Locate the cell with the specified text and output its (x, y) center coordinate. 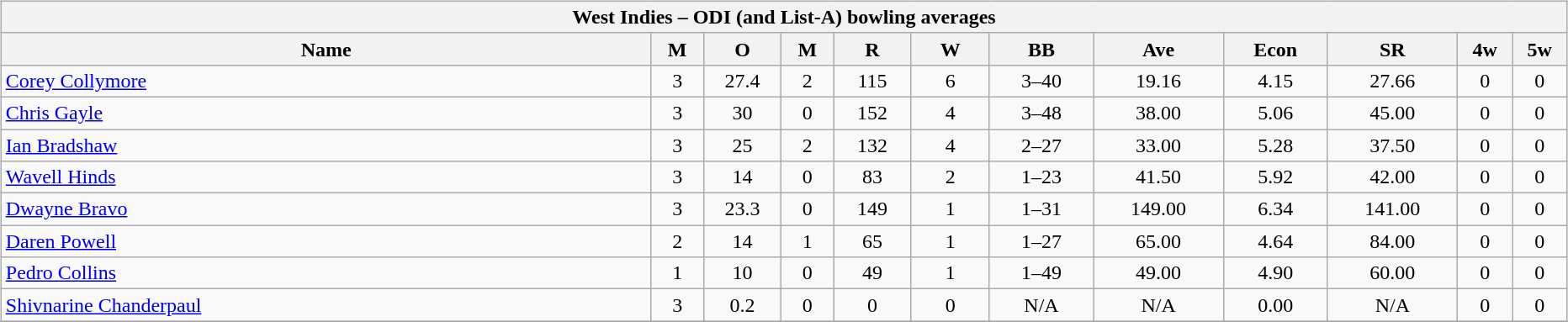
SR (1393, 49)
65 (873, 241)
0.2 (742, 305)
25 (742, 145)
BB (1041, 49)
4.64 (1275, 241)
Dwayne Bravo (326, 209)
6 (951, 81)
Ave (1159, 49)
41.50 (1159, 177)
6.34 (1275, 209)
Ian Bradshaw (326, 145)
149.00 (1159, 209)
141.00 (1393, 209)
27.66 (1393, 81)
5.06 (1275, 113)
1–23 (1041, 177)
38.00 (1159, 113)
Pedro Collins (326, 273)
Shivnarine Chanderpaul (326, 305)
45.00 (1393, 113)
23.3 (742, 209)
49 (873, 273)
83 (873, 177)
Corey Collymore (326, 81)
1–31 (1041, 209)
152 (873, 113)
Chris Gayle (326, 113)
65.00 (1159, 241)
5.92 (1275, 177)
Name (326, 49)
5w (1539, 49)
1–27 (1041, 241)
4w (1486, 49)
3–40 (1041, 81)
19.16 (1159, 81)
4.15 (1275, 81)
W (951, 49)
4.90 (1275, 273)
33.00 (1159, 145)
Econ (1275, 49)
84.00 (1393, 241)
49.00 (1159, 273)
149 (873, 209)
3–48 (1041, 113)
Wavell Hinds (326, 177)
37.50 (1393, 145)
1–49 (1041, 273)
42.00 (1393, 177)
R (873, 49)
0.00 (1275, 305)
30 (742, 113)
115 (873, 81)
O (742, 49)
West Indies – ODI (and List-A) bowling averages (784, 17)
5.28 (1275, 145)
Daren Powell (326, 241)
60.00 (1393, 273)
2–27 (1041, 145)
27.4 (742, 81)
10 (742, 273)
132 (873, 145)
